Output the (x, y) coordinate of the center of the cell containing the given text.  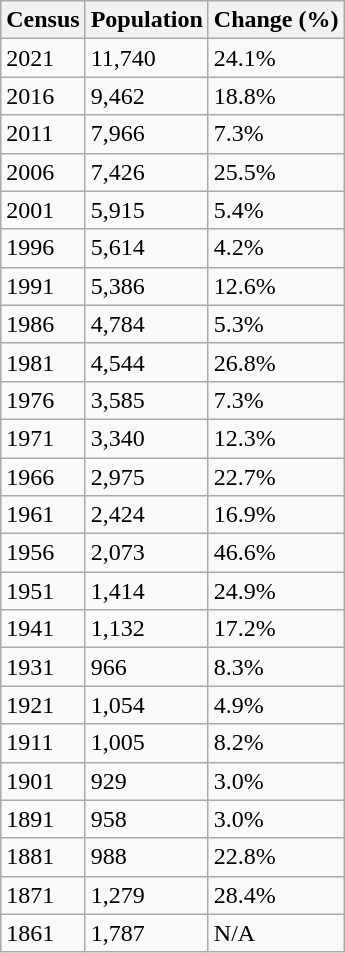
1911 (43, 743)
1941 (43, 629)
5.3% (276, 324)
5,614 (146, 248)
7,966 (146, 134)
2,073 (146, 553)
9,462 (146, 96)
Population (146, 20)
4,784 (146, 324)
11,740 (146, 58)
12.6% (276, 286)
5,386 (146, 286)
N/A (276, 933)
1871 (43, 895)
1996 (43, 248)
958 (146, 819)
1921 (43, 705)
2006 (43, 172)
5,915 (146, 210)
5.4% (276, 210)
1981 (43, 362)
Change (%) (276, 20)
22.7% (276, 477)
1961 (43, 515)
26.8% (276, 362)
4.2% (276, 248)
8.3% (276, 667)
2011 (43, 134)
966 (146, 667)
1,279 (146, 895)
988 (146, 857)
1,414 (146, 591)
1971 (43, 438)
1891 (43, 819)
18.8% (276, 96)
24.1% (276, 58)
2016 (43, 96)
12.3% (276, 438)
1976 (43, 400)
1,054 (146, 705)
1901 (43, 781)
28.4% (276, 895)
2021 (43, 58)
1881 (43, 857)
1931 (43, 667)
1966 (43, 477)
1,005 (146, 743)
24.9% (276, 591)
3,585 (146, 400)
Census (43, 20)
1956 (43, 553)
17.2% (276, 629)
1,787 (146, 933)
16.9% (276, 515)
7,426 (146, 172)
2001 (43, 210)
1991 (43, 286)
4,544 (146, 362)
1951 (43, 591)
1,132 (146, 629)
25.5% (276, 172)
22.8% (276, 857)
2,424 (146, 515)
46.6% (276, 553)
929 (146, 781)
2,975 (146, 477)
8.2% (276, 743)
1986 (43, 324)
4.9% (276, 705)
3,340 (146, 438)
1861 (43, 933)
